Pinpoint the cell where the given text exists, returning its (x, y) midpoint coordinate. 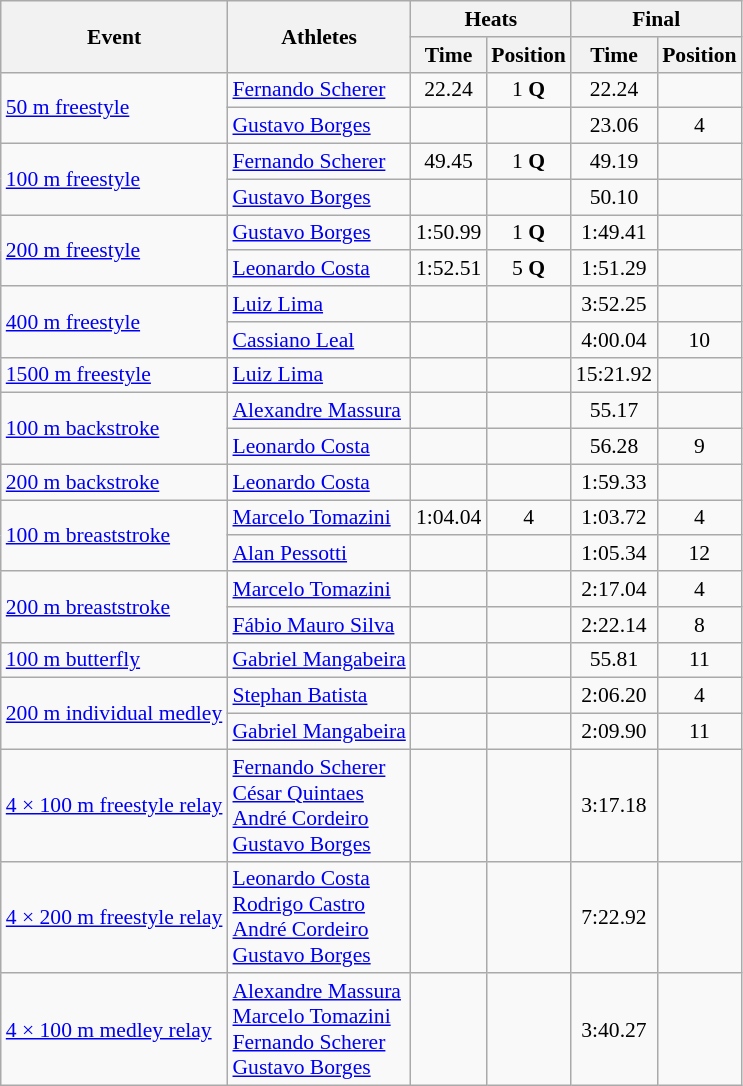
3:52.25 (614, 304)
Event (114, 36)
200 m backstroke (114, 482)
12 (699, 554)
Athletes (318, 36)
9 (699, 447)
1:52.51 (448, 269)
1:51.29 (614, 269)
1500 m freestyle (114, 375)
Alan Pessotti (318, 554)
2:09.90 (614, 732)
Fábio Mauro Silva (318, 625)
Heats (491, 19)
1:50.99 (448, 233)
200 m freestyle (114, 250)
Cassiano Leal (318, 340)
15:21.92 (614, 375)
49.45 (448, 162)
Leonardo CostaRodrigo CastroAndré CordeiroGustavo Borges (318, 917)
1:05.34 (614, 554)
3:40.27 (614, 1030)
8 (699, 625)
4 × 200 m freestyle relay (114, 917)
4 × 100 m medley relay (114, 1030)
55.17 (614, 411)
2:22.14 (614, 625)
Final (656, 19)
50.10 (614, 197)
56.28 (614, 447)
100 m butterfly (114, 660)
200 m breaststroke (114, 606)
400 m freestyle (114, 322)
4 × 100 m freestyle relay (114, 805)
Stephan Batista (318, 696)
10 (699, 340)
23.06 (614, 126)
Alexandre MassuraMarcelo TomaziniFernando SchererGustavo Borges (318, 1030)
5 Q (528, 269)
200 m individual medley (114, 714)
2:17.04 (614, 589)
Alexandre Massura (318, 411)
3:17.18 (614, 805)
Fernando SchererCésar QuintaesAndré CordeiroGustavo Borges (318, 805)
7:22.92 (614, 917)
55.81 (614, 660)
50 m freestyle (114, 108)
4:00.04 (614, 340)
1:59.33 (614, 482)
49.19 (614, 162)
100 m backstroke (114, 428)
1:04.04 (448, 518)
1:49.41 (614, 233)
2:06.20 (614, 696)
100 m freestyle (114, 180)
1:03.72 (614, 518)
100 m breaststroke (114, 536)
